Find where the given text appears and provide that cell's center as [X, Y] coordinate. 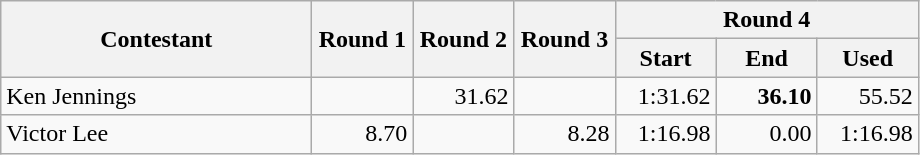
Round 1 [362, 39]
Round 4 [766, 20]
Used [868, 58]
8.70 [362, 134]
End [766, 58]
55.52 [868, 96]
0.00 [766, 134]
31.62 [464, 96]
Start [666, 58]
36.10 [766, 96]
Ken Jennings [156, 96]
Round 2 [464, 39]
8.28 [564, 134]
Contestant [156, 39]
Round 3 [564, 39]
Victor Lee [156, 134]
1:31.62 [666, 96]
